Provide the [x, y] coordinate of the cell's center where the given text is located.  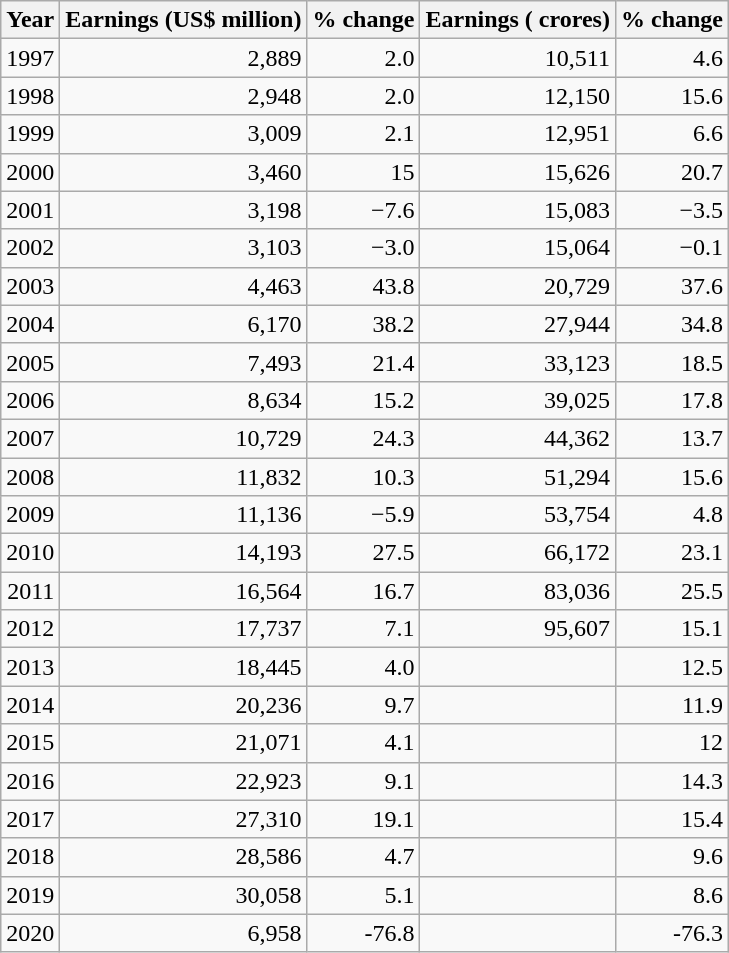
27,944 [518, 324]
−5.9 [364, 515]
−7.6 [364, 210]
10,511 [518, 58]
34.8 [672, 324]
2003 [30, 286]
53,754 [518, 515]
4.6 [672, 58]
-76.8 [364, 933]
23.1 [672, 553]
−3.0 [364, 248]
2004 [30, 324]
7.1 [364, 629]
1997 [30, 58]
3,103 [184, 248]
4,463 [184, 286]
15,626 [518, 172]
43.8 [364, 286]
15,083 [518, 210]
95,607 [518, 629]
1999 [30, 134]
15.4 [672, 819]
3,009 [184, 134]
8.6 [672, 895]
2014 [30, 705]
14,193 [184, 553]
9.1 [364, 781]
2015 [30, 743]
2006 [30, 400]
2007 [30, 438]
16,564 [184, 591]
4.0 [364, 667]
-76.3 [672, 933]
14.3 [672, 781]
18.5 [672, 362]
11,136 [184, 515]
Earnings ( crores) [518, 20]
24.3 [364, 438]
Earnings (US$ million) [184, 20]
21.4 [364, 362]
2017 [30, 819]
2.1 [364, 134]
18,445 [184, 667]
6.6 [672, 134]
51,294 [518, 477]
3,198 [184, 210]
44,362 [518, 438]
6,958 [184, 933]
11,832 [184, 477]
39,025 [518, 400]
20,236 [184, 705]
10,729 [184, 438]
19.1 [364, 819]
2002 [30, 248]
83,036 [518, 591]
12 [672, 743]
−0.1 [672, 248]
2000 [30, 172]
27.5 [364, 553]
66,172 [518, 553]
2,948 [184, 96]
11.9 [672, 705]
8,634 [184, 400]
2011 [30, 591]
−3.5 [672, 210]
2,889 [184, 58]
2009 [30, 515]
12,150 [518, 96]
15 [364, 172]
4.1 [364, 743]
7,493 [184, 362]
Year [30, 20]
2008 [30, 477]
2019 [30, 895]
20.7 [672, 172]
4.8 [672, 515]
2016 [30, 781]
6,170 [184, 324]
10.3 [364, 477]
2001 [30, 210]
2020 [30, 933]
2005 [30, 362]
15.2 [364, 400]
9.6 [672, 857]
17.8 [672, 400]
21,071 [184, 743]
1998 [30, 96]
2018 [30, 857]
16.7 [364, 591]
9.7 [364, 705]
33,123 [518, 362]
15.1 [672, 629]
17,737 [184, 629]
12.5 [672, 667]
28,586 [184, 857]
20,729 [518, 286]
37.6 [672, 286]
2013 [30, 667]
30,058 [184, 895]
25.5 [672, 591]
12,951 [518, 134]
15,064 [518, 248]
27,310 [184, 819]
38.2 [364, 324]
3,460 [184, 172]
2010 [30, 553]
22,923 [184, 781]
4.7 [364, 857]
5.1 [364, 895]
13.7 [672, 438]
2012 [30, 629]
